Return [x, y] of the center of cell containing provided text 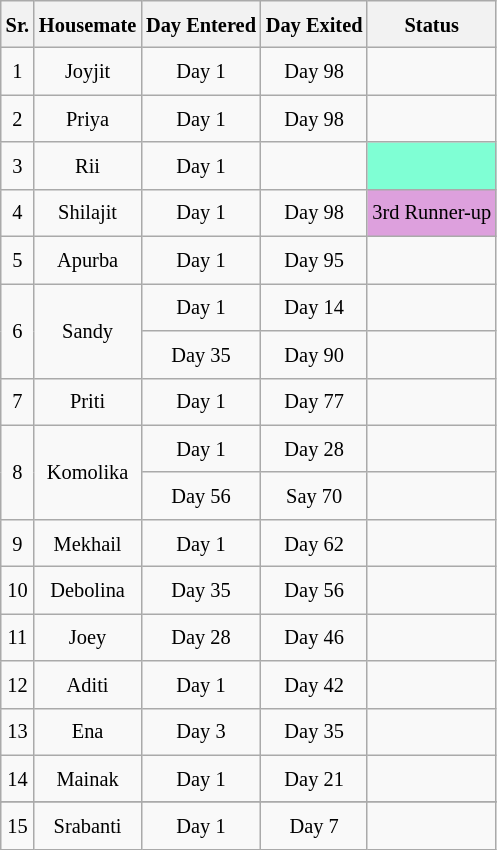
Sr. [18, 24]
Ena [88, 732]
Day 3 [201, 732]
8 [18, 472]
Komolika [88, 472]
Day 90 [314, 354]
Rii [88, 166]
Day 46 [314, 636]
1 [18, 72]
14 [18, 778]
10 [18, 590]
Say 70 [314, 496]
Priti [88, 402]
3rd Runner-up [432, 212]
Mekhail [88, 542]
Day 14 [314, 306]
4 [18, 212]
Day 7 [314, 826]
Debolina [88, 590]
Shilajit [88, 212]
Day 95 [314, 260]
Sandy [88, 330]
Joyjit [88, 72]
7 [18, 402]
Status [432, 24]
Aditi [88, 684]
5 [18, 260]
Day 21 [314, 778]
Joey [88, 636]
Mainak [88, 778]
13 [18, 732]
12 [18, 684]
Housemate [88, 24]
Day Exited [314, 24]
Day 77 [314, 402]
Day Entered [201, 24]
6 [18, 330]
Day 42 [314, 684]
9 [18, 542]
15 [18, 826]
Priya [88, 118]
Day 62 [314, 542]
11 [18, 636]
3 [18, 166]
Apurba [88, 260]
Srabanti [88, 826]
2 [18, 118]
